Output the (x, y) coordinate of the center of the cell containing the given text.  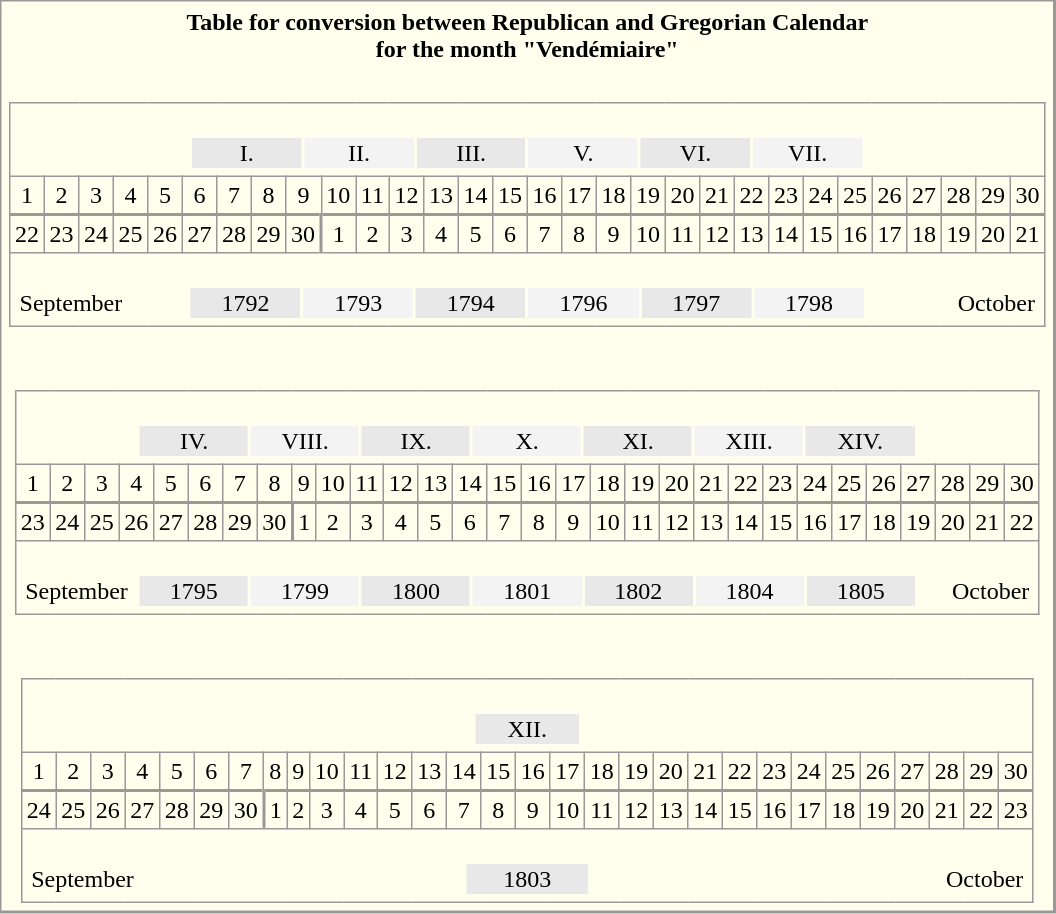
Table for conversion between Republican and Gregorian Calendar for the month "Vendémiaire" (528, 36)
IV. (194, 441)
1805 (861, 591)
1795 (194, 591)
1800 (416, 591)
1799 (305, 591)
I. (246, 153)
1796 (584, 303)
V. (584, 153)
1794 (471, 303)
XIII. (749, 441)
1797 (696, 303)
IX. (416, 441)
XIV. (860, 441)
I. II. III. V. VI. VII. (528, 140)
1803 (528, 879)
1804 (749, 591)
1792 (246, 303)
III. (472, 153)
II. (358, 153)
VI. (696, 153)
VIII. (305, 441)
1798 (809, 303)
September 1792 1793 1794 1796 1797 1798 October (528, 290)
1801 (527, 591)
X. (527, 441)
September 1803 October (527, 866)
September 1795 1799 1800 1801 1802 1804 1805 October (527, 578)
1802 (638, 591)
XI. (638, 441)
VII. (808, 153)
IV. VIII. IX. X. XI. XIII. XIV. (527, 428)
1793 (358, 303)
